Capture the cell that displays the provided text and extract its (X, Y) central coordinate. 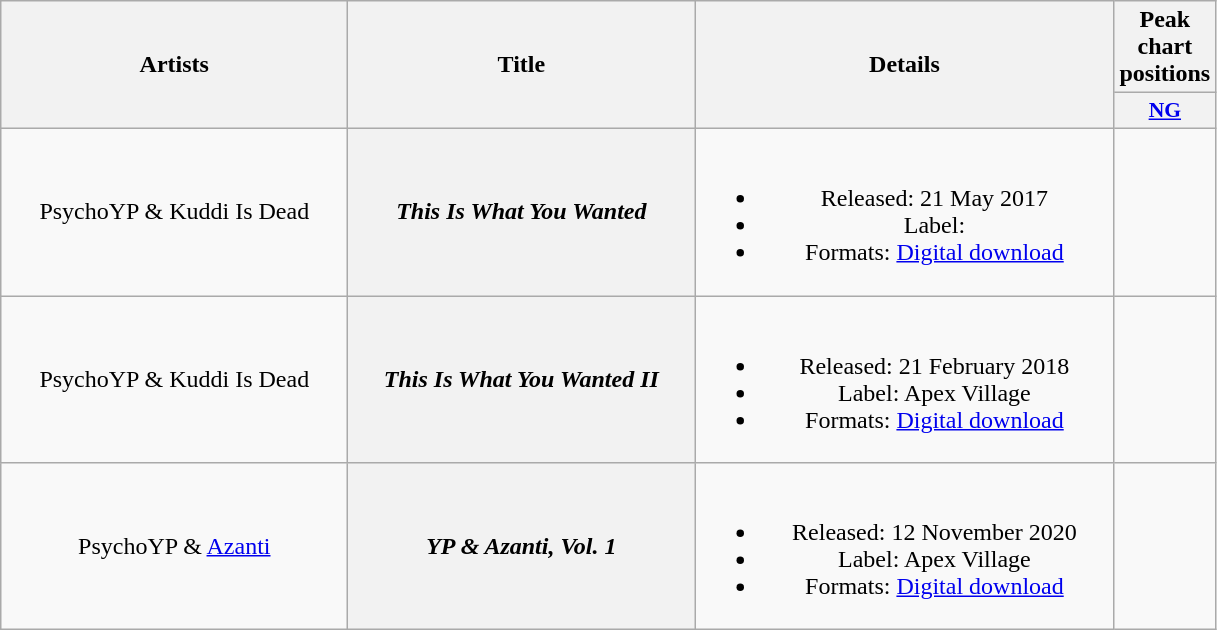
Released: 21 February 2018Label: Apex VillageFormats: Digital download (904, 380)
YP & Azanti, Vol. 1 (522, 546)
Released: 12 November 2020Label: Apex VillageFormats: Digital download (904, 546)
This Is What You Wanted (522, 212)
Details (904, 65)
Title (522, 65)
PsychoYP & Azanti (174, 546)
Peak chart positions (1165, 47)
NG (1165, 111)
Released: 21 May 2017Label:Formats: Digital download (904, 212)
Artists (174, 65)
This Is What You Wanted II (522, 380)
